Return the (X, Y) coordinate for the center point of the cell that contains the specified text.  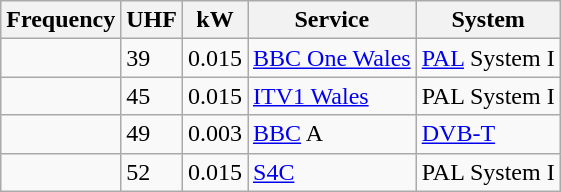
DVB-T (488, 134)
BBC One Wales (332, 58)
kW (214, 20)
39 (152, 58)
Frequency (61, 20)
52 (152, 172)
ITV1 Wales (332, 96)
45 (152, 96)
49 (152, 134)
Service (332, 20)
UHF (152, 20)
System (488, 20)
S4C (332, 172)
0.003 (214, 134)
BBC A (332, 134)
